Find where the given text appears and provide that cell's center as (x, y) coordinate. 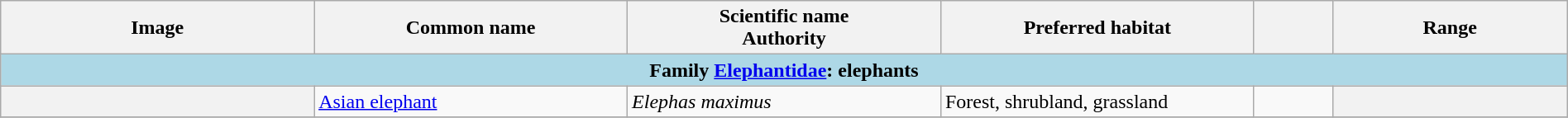
Image (157, 28)
Scientific nameAuthority (784, 28)
Family Elephantidae: elephants (784, 70)
Range (1450, 28)
Asian elephant (471, 101)
Common name (471, 28)
Preferred habitat (1097, 28)
Elephas maximus (784, 101)
Forest, shrubland, grassland (1097, 101)
